Provide the [x, y] coordinate of the cell's center where the given text is located.  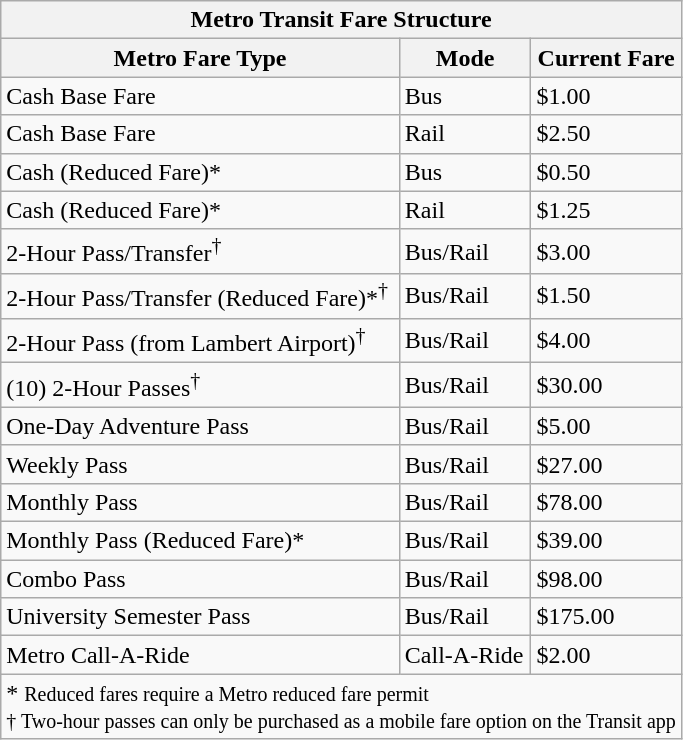
2-Hour Pass/Transfer (Reduced Fare)*† [200, 296]
Metro Transit Fare Structure [342, 20]
Weekly Pass [200, 464]
$175.00 [606, 617]
* Reduced fares require a Metro reduced fare permit† Two-hour passes can only be purchased as a mobile fare option on the Transit app [342, 706]
Metro Fare Type [200, 58]
Monthly Pass [200, 502]
Metro Call-A-Ride [200, 655]
One-Day Adventure Pass [200, 426]
(10) 2-Hour Passes† [200, 386]
$2.50 [606, 134]
$5.00 [606, 426]
$39.00 [606, 541]
Combo Pass [200, 579]
2-Hour Pass/Transfer† [200, 252]
$4.00 [606, 340]
University Semester Pass [200, 617]
$3.00 [606, 252]
$1.50 [606, 296]
$1.25 [606, 210]
$78.00 [606, 502]
2-Hour Pass (from Lambert Airport)† [200, 340]
Mode [465, 58]
Current Fare [606, 58]
Monthly Pass (Reduced Fare)* [200, 541]
$2.00 [606, 655]
$0.50 [606, 172]
$30.00 [606, 386]
$1.00 [606, 96]
Call-A-Ride [465, 655]
$27.00 [606, 464]
$98.00 [606, 579]
